Scan for the cell matching the given text and deliver its [x, y] coordinate at center. 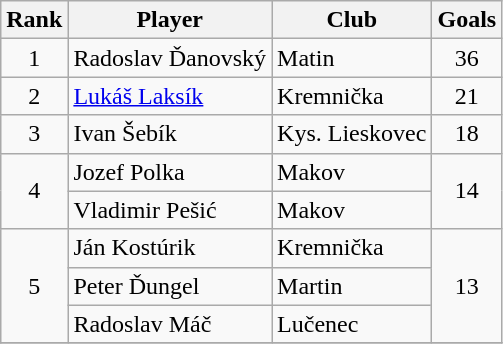
5 [34, 286]
Ján Kostúrik [170, 248]
Matin [352, 58]
Peter Ďungel [170, 286]
Radoslav Ďanovský [170, 58]
Rank [34, 20]
4 [34, 191]
Ivan Šebík [170, 134]
Goals [467, 20]
18 [467, 134]
Vladimir Pešić [170, 210]
Player [170, 20]
13 [467, 286]
Martin [352, 286]
Jozef Polka [170, 172]
Lučenec [352, 324]
3 [34, 134]
14 [467, 191]
Club [352, 20]
Kys. Lieskovec [352, 134]
Lukáš Laksík [170, 96]
36 [467, 58]
2 [34, 96]
Radoslav Máč [170, 324]
1 [34, 58]
21 [467, 96]
